Scan for the cell matching the given text and deliver its [X, Y] coordinate at center. 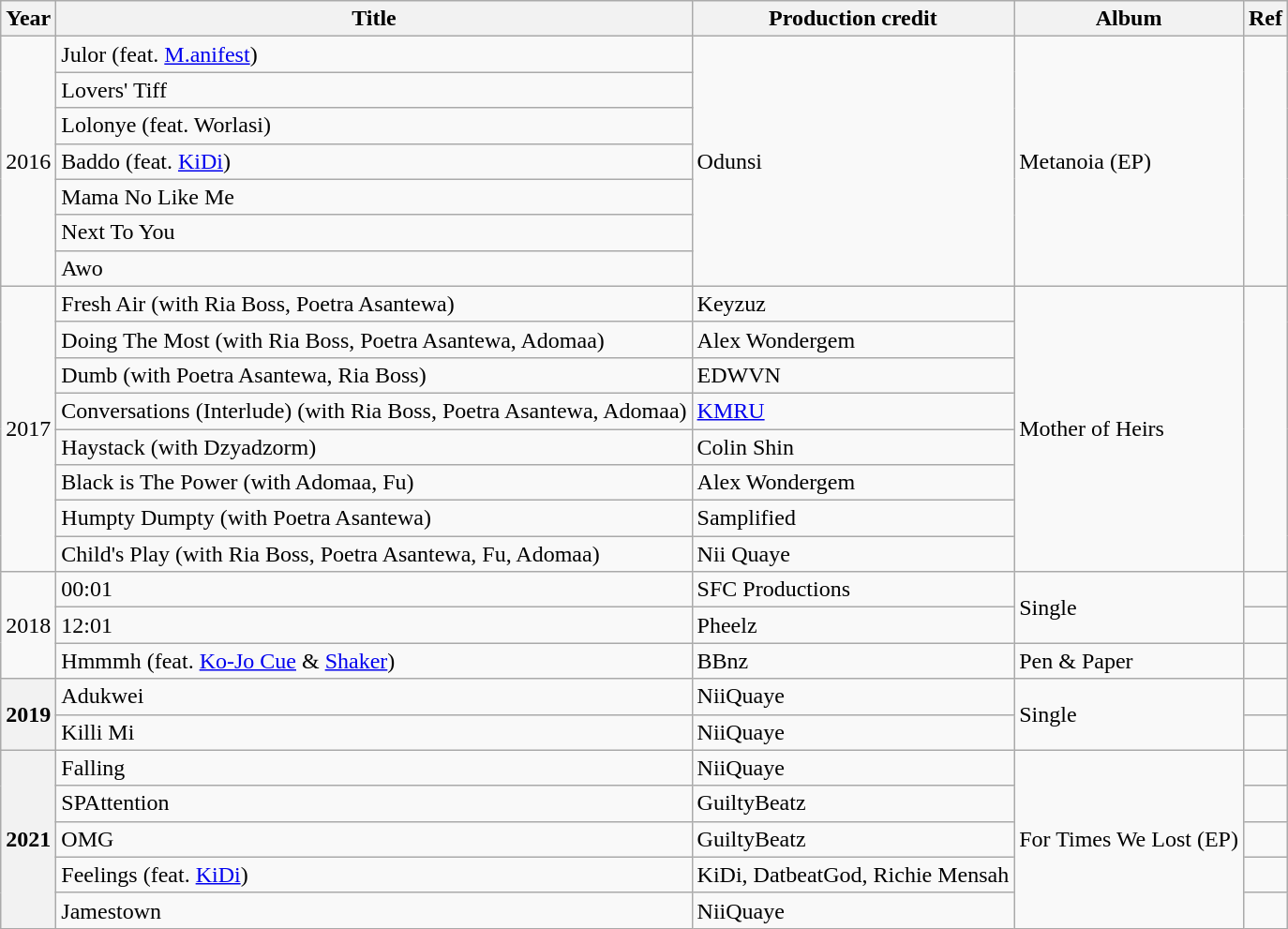
Ref [1266, 19]
00:01 [374, 590]
Nii Quaye [853, 554]
2017 [28, 428]
Pen & Paper [1129, 661]
Album [1129, 19]
Pheelz [853, 625]
2021 [28, 839]
Metanoia (EP) [1129, 161]
Mother of Heirs [1129, 428]
Colin Shin [853, 447]
Feelings (feat. KiDi) [374, 875]
Killi Mi [374, 732]
BBnz [853, 661]
12:01 [374, 625]
Next To You [374, 232]
Awo [374, 268]
Lovers' Tiff [374, 90]
Child's Play (with Ria Boss, Poetra Asantewa, Fu, Adomaa) [374, 554]
Lolonye (feat. Worlasi) [374, 126]
Odunsi [853, 161]
Hmmmh (feat. Ko-Jo Cue & Shaker) [374, 661]
Humpty Dumpty (with Poetra Asantewa) [374, 518]
Title [374, 19]
KiDi, DatbeatGod, Richie Mensah [853, 875]
OMG [374, 839]
2018 [28, 625]
Fresh Air (with Ria Boss, Poetra Asantewa) [374, 304]
Haystack (with Dzyadzorm) [374, 447]
Mama No Like Me [374, 197]
Doing The Most (with Ria Boss, Poetra Asantewa, Adomaa) [374, 339]
KMRU [853, 411]
2016 [28, 161]
Samplified [853, 518]
Julor (feat. M.anifest) [374, 54]
EDWVN [853, 375]
Keyzuz [853, 304]
2019 [28, 714]
Jamestown [374, 910]
Year [28, 19]
Conversations (Interlude) (with Ria Boss, Poetra Asantewa, Adomaa) [374, 411]
Black is The Power (with Adomaa, Fu) [374, 483]
Adukwei [374, 697]
Production credit [853, 19]
SFC Productions [853, 590]
Falling [374, 768]
For Times We Lost (EP) [1129, 839]
SPAttention [374, 803]
Dumb (with Poetra Asantewa, Ria Boss) [374, 375]
Baddo (feat. KiDi) [374, 161]
